For the text-containing cell, return its midpoint in [X, Y] coordinate format. 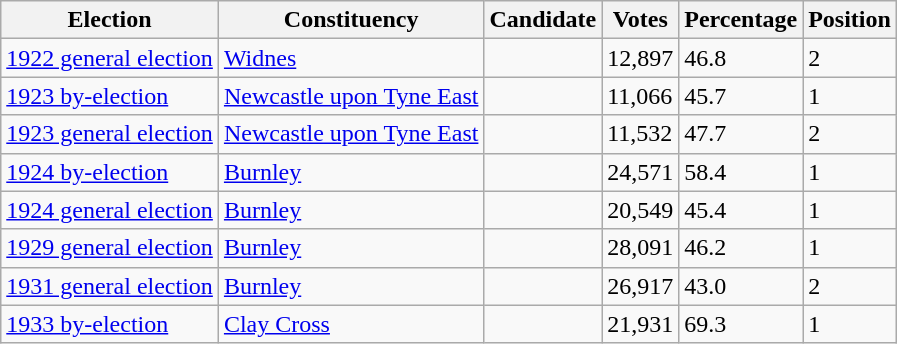
28,091 [640, 248]
Widnes [351, 58]
45.7 [741, 96]
21,931 [640, 324]
45.4 [741, 210]
69.3 [741, 324]
1923 general election [110, 134]
11,066 [640, 96]
1924 by-election [110, 172]
Constituency [351, 20]
Election [110, 20]
47.7 [741, 134]
1929 general election [110, 248]
1923 by-election [110, 96]
Clay Cross [351, 324]
1924 general election [110, 210]
1931 general election [110, 286]
Position [850, 20]
26,917 [640, 286]
12,897 [640, 58]
24,571 [640, 172]
Candidate [543, 20]
46.2 [741, 248]
Votes [640, 20]
20,549 [640, 210]
46.8 [741, 58]
Percentage [741, 20]
11,532 [640, 134]
58.4 [741, 172]
1922 general election [110, 58]
43.0 [741, 286]
1933 by-election [110, 324]
